Provide the (X, Y) coordinate of the cell's center where the given text is located.  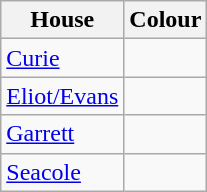
House (62, 20)
Curie (62, 58)
Eliot/Evans (62, 96)
Seacole (62, 172)
Colour (166, 20)
Garrett (62, 134)
